From the cell containing the given text, extract its center point as (x, y) coordinate. 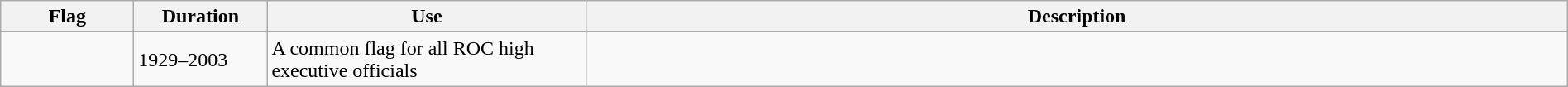
Flag (68, 17)
Description (1077, 17)
Use (427, 17)
1929–2003 (200, 60)
Duration (200, 17)
A common flag for all ROC high executive officials (427, 60)
